For the text-containing cell, return its midpoint in [x, y] coordinate format. 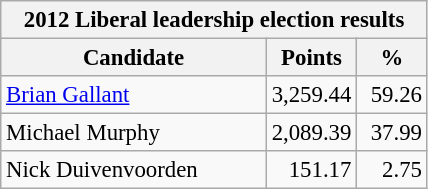
3,259.44 [311, 95]
2.75 [392, 170]
Candidate [134, 58]
59.26 [392, 95]
Nick Duivenvoorden [134, 170]
151.17 [311, 170]
Points [311, 58]
Michael Murphy [134, 133]
Brian Gallant [134, 95]
% [392, 58]
2012 Liberal leadership election results [214, 20]
37.99 [392, 133]
2,089.39 [311, 133]
